From the cell containing the given text, extract its center point as (X, Y) coordinate. 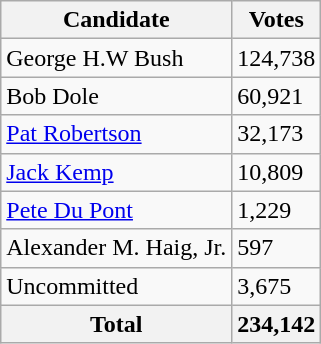
Votes (276, 20)
124,738 (276, 58)
10,809 (276, 172)
Bob Dole (116, 96)
234,142 (276, 324)
1,229 (276, 210)
Alexander M. Haig, Jr. (116, 248)
597 (276, 248)
Pete Du Pont (116, 210)
3,675 (276, 286)
Candidate (116, 20)
Total (116, 324)
60,921 (276, 96)
Pat Robertson (116, 134)
Jack Kemp (116, 172)
Uncommitted (116, 286)
32,173 (276, 134)
George H.W Bush (116, 58)
